Determine the [X, Y] coordinate at the center of the cell enclosing the given text.  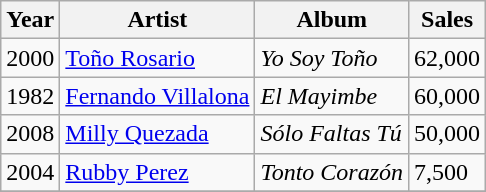
62,000 [448, 58]
El Mayimbe [332, 96]
Yo Soy Toño [332, 58]
Sólo Faltas Tú [332, 134]
2000 [30, 58]
50,000 [448, 134]
Sales [448, 20]
Album [332, 20]
Year [30, 20]
Toño Rosario [158, 58]
Rubby Perez [158, 172]
Milly Quezada [158, 134]
7,500 [448, 172]
2004 [30, 172]
Artist [158, 20]
1982 [30, 96]
2008 [30, 134]
60,000 [448, 96]
Tonto Corazón [332, 172]
Fernando Villalona [158, 96]
